Capture the cell that displays the provided text and extract its [X, Y] central coordinate. 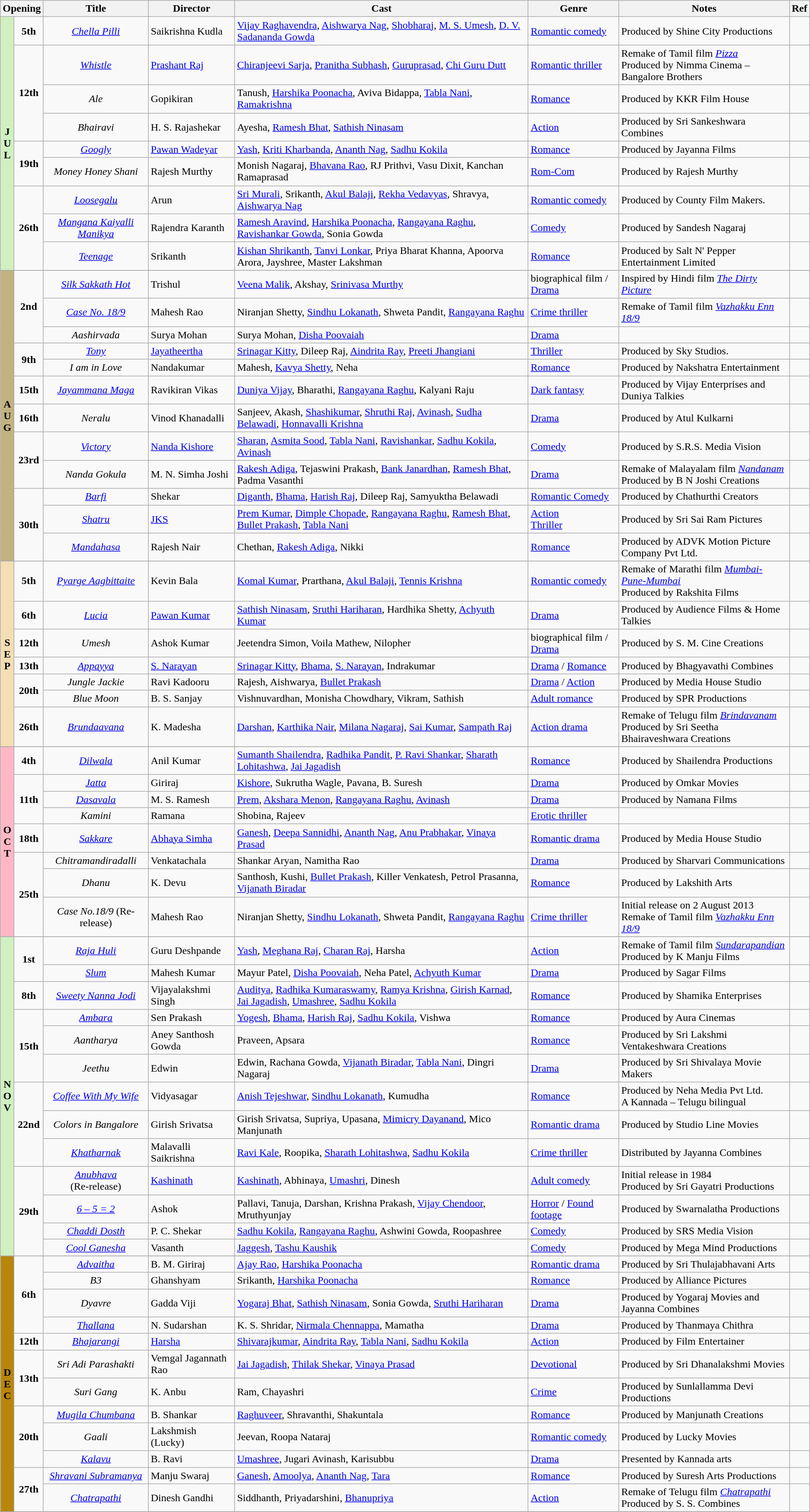
30th [29, 525]
8th [29, 995]
Action Thriller [574, 519]
Dinesh Gandhi [191, 1498]
Adult romance [574, 698]
Chaddi Dosth [96, 1231]
Jatta [96, 783]
Remake of Malayalam film Nandanam Produced by B N Joshi Creations [704, 474]
Rajesh Nair [191, 547]
Produced by Sharvari Communications [704, 860]
Chethan, Rakesh Adiga, Nikki [382, 547]
29th [29, 1211]
Shobina, Rajeev [382, 816]
Produced by Sagar Films [704, 973]
Produced by KKR Film House [704, 99]
Surya Mohan, Disha Poovaiah [382, 334]
Edwin, Rachana Gowda, Vijanath Biradar, Tabla Nani, Dingri Nagaraj [382, 1068]
Mahesh, Kavya Shetty, Neha [382, 368]
Veena Malik, Akshay, Srinivasa Murthy [382, 284]
Action drama [574, 727]
Barfi [96, 497]
Anish Tejeshwar, Sindhu Lokanath, Kumudha [382, 1096]
Duniya Vijay, Bharathi, Rangayana Raghu, Kalyani Raju [382, 390]
B. Shankar [191, 1414]
4th [29, 761]
Produced by Namana Films [704, 799]
Umashree, Jugari Avinash, Karisubbu [382, 1459]
Raja Huli [96, 951]
Produced by SRS Media Vision [704, 1231]
Ghanshyam [191, 1281]
Nanda Gokula [96, 474]
Guru Deshpande [191, 951]
Manju Swaraj [191, 1476]
Produced by Shailendra Productions [704, 761]
Distributed by Jayanna Combines [704, 1152]
Gopikiran [191, 99]
Remake of Tamil film Vazhakku Enn 18/9 [704, 312]
Sen Prakash [191, 1018]
Yogaraj Bhat, Sathish Ninasam, Sonia Gowda, Sruthi Hariharan [382, 1303]
Dasavala [96, 799]
Tony [96, 351]
Produced by Film Entertainer [704, 1342]
Produced by Atul Kulkarni [704, 418]
Ref [800, 9]
Produced by Lakshith Arts [704, 883]
Shivarajkumar, Aindrita Ray, Tabla Nani, Sadhu Kokila [382, 1342]
Anil Kumar [191, 761]
B3 [96, 1281]
Kalavu [96, 1459]
Edwin [191, 1068]
Nandakumar [191, 368]
Surya Mohan [191, 334]
Monish Nagaraj, Bhavana Rao, RJ Prithvi, Vasu Dixit, Kanchan Ramaprasad [382, 171]
Produced by Neha Media Pvt Ltd. A Kannada – Telugu bilingual [704, 1096]
Ganesh, Amoolya, Ananth Nag, Tara [382, 1476]
B. Ravi [191, 1459]
Teenage [96, 256]
Produced by Rajesh Murthy [704, 171]
Produced by Sunlallamma Devi Productions [704, 1392]
Arun [191, 200]
Rajesh Murthy [191, 171]
Produced by Shamika Enterprises [704, 995]
Harsha [191, 1342]
Ajay Rao, Harshika Poonacha [382, 1264]
Case No.18/9 (Re-release) [96, 917]
Googly [96, 149]
Produced by Bhagyavathi Combines [704, 665]
Diganth, Bhama, Harish Raj, Dileep Raj, Samyuktha Belawadi [382, 497]
Produced by Manjunath Creations [704, 1414]
Kashinath [191, 1181]
Aney Santhosh Gowda [191, 1040]
Remake of Tamil film Sundarapandian Produced by K Manju Films [704, 951]
K. Devu [191, 883]
Girish Srivatsa [191, 1124]
Case No. 18/9 [96, 312]
22nd [29, 1124]
Aantharya [96, 1040]
Pawan Kumar [191, 615]
Produced by S.R.S. Media Vision [704, 446]
Khatharnak [96, 1152]
K. S. Shridar, Nirmala Chennappa, Mamatha [382, 1325]
27th [29, 1490]
Santhosh, Kushi, Bullet Prakash, Killer Venkatesh, Petrol Prasanna, Vijanath Biradar [382, 883]
Mayur Patel, Disha Poovaiah, Neha Patel, Achyuth Kumar [382, 973]
Produced by Mega Mind Productions [704, 1248]
25th [29, 895]
Ayesha, Ramesh Bhat, Sathish Ninasam [382, 127]
Aashirvada [96, 334]
Produced by Aura Cinemas [704, 1018]
Produced by S. M. Cine Creations [704, 643]
Bhajarangi [96, 1342]
Jaggesh, Tashu Kaushik [382, 1248]
Srinagar Kitty, Dileep Raj, Aindrita Ray, Preeti Jhangiani [382, 351]
Tanush, Harshika Poonacha, Aviva Bidappa, Tabla Nani, Ramakrishna [382, 99]
Dhanu [96, 883]
Produced by Swarnalatha Productions [704, 1209]
Ravikiran Vikas [191, 390]
Loosegalu [96, 200]
Auditya, Radhika Kumaraswamy, Ramya Krishna, Girish Karnad, Jai Jagadish, Umashree, Sadhu Kokila [382, 995]
Produced by Nakshatra Entertainment [704, 368]
SEP [7, 654]
Produced by Sky Studios. [704, 351]
Produced by Yogaraj Movies and Jayanna Combines [704, 1303]
Erotic thriller [574, 816]
Produced by Lucky Movies [704, 1436]
Kishore, Sukrutha Wagle, Pavana, B. Suresh [382, 783]
Jeethu [96, 1068]
Jeetendra Simon, Voila Mathew, Nilopher [382, 643]
6 – 5 = 2 [96, 1209]
Title [96, 9]
M. S. Ramesh [191, 799]
Ale [96, 99]
19th [29, 164]
Remake of Tamil film Pizza Produced by Nimma Cinema – Bangalore Brothers [704, 65]
Raghuveer, Shravanthi, Shakuntala [382, 1414]
Produced by Sandesh Nagaraj [704, 228]
Blue Moon [96, 698]
Remake of Marathi film Mumbai-Pune-Mumbai Produced by Rakshita Films [704, 581]
Vijayalakshmi Singh [191, 995]
Presented by Kannada arts [704, 1459]
Gaali [96, 1436]
Darshan, Karthika Nair, Milana Nagaraj, Sai Kumar, Sampath Raj [382, 727]
Ravi Kale, Roopika, Sharath Lohitashwa, Sadhu Kokila [382, 1152]
Shankar Aryan, Namitha Rao [382, 860]
18th [29, 838]
Sharan, Asmita Sood, Tabla Nani, Ravishankar, Sadhu Kokila, Avinash [382, 446]
I am in Love [96, 368]
Sakkare [96, 838]
Neralu [96, 418]
Genre [574, 9]
Komal Kumar, Prarthana, Akul Balaji, Tennis Krishna [382, 581]
Produced by Sri Lakshmi Ventakeshwara Creations [704, 1040]
Produced by Jayanna Films [704, 149]
Produced by Omkar Movies [704, 783]
Produced by Sri Dhanalakshmi Movies [704, 1364]
Produced by Chathurthi Creators [704, 497]
Chiranjeevi Sarja, Pranitha Subhash, Guruprasad, Chi Guru Dutt [382, 65]
Whistle [96, 65]
Mandahasa [96, 547]
Rajendra Karanth [191, 228]
Giriraj [191, 783]
Abhaya Simha [191, 838]
Director [191, 9]
Produced by County Film Makers. [704, 200]
Vishnuvardhan, Monisha Chowdhary, Vikram, Sathish [382, 698]
Ramana [191, 816]
Rajesh, Aishwarya, Bullet Prakash [382, 682]
Srinagar Kitty, Bhama, S. Narayan, Indrakumar [382, 665]
Lakshmish (Lucky) [191, 1436]
Produced by Studio Line Movies [704, 1124]
Rakesh Adiga, Tejaswini Prakash, Bank Janardhan, Ramesh Bhat, Padma Vasanthi [382, 474]
Kishan Shrikanth, Tanvi Lonkar, Priya Bharat Khanna, Apoorva Arora, Jayshree, Master Lakshman [382, 256]
K. Madesha [191, 727]
Romantic Comedy [574, 497]
Drama / Action [574, 682]
Lucia [96, 615]
Yogesh, Bhama, Harish Raj, Sadhu Kokila, Vishwa [382, 1018]
16th [29, 418]
Thallana [96, 1325]
Jai Jagadish, Thilak Shekar, Vinaya Prasad [382, 1364]
Dyavre [96, 1303]
Yash, Meghana Raj, Charan Raj, Harsha [382, 951]
Produced by Sri Sai Ram Pictures [704, 519]
Produced by Audience Films & Home Talkies [704, 615]
Produced by Vijay Enterprises and Duniya Talkies [704, 390]
Jungle Jackie [96, 682]
Produced by Shine City Productions [704, 31]
Girish Srivatsa, Supriya, Upasana, Mimicry Dayanand, Mico Manjunath [382, 1124]
Slum [96, 973]
Initial release in 1984 Produced by Sri Gayatri Productions [704, 1181]
Horror / Found footage [574, 1209]
H. S. Rajashekar [191, 127]
Romantic thriller [574, 65]
Opening [22, 9]
23rd [29, 460]
Jayatheertha [191, 351]
Produced by SPR Productions [704, 698]
Chella Pilli [96, 31]
Adult comedy [574, 1181]
Anubhava (Re-release) [96, 1181]
Praveen, Apsara [382, 1040]
Sumanth Shailendra, Radhika Pandit, P. Ravi Shankar, Sharath Lohitashwa, Jai Jagadish [382, 761]
Ramesh Aravind, Harshika Poonacha, Rangayana Raghu, Ravishankar Gowda, Sonia Gowda [382, 228]
NOV [7, 1096]
Pawan Wadeyar [191, 149]
Rom-Com [574, 171]
Shravani Subramanya [96, 1476]
1st [29, 959]
Produced by ADVK Motion Picture Company Pvt Ltd. [704, 547]
Umesh [96, 643]
Victory [96, 446]
Jayammana Maga [96, 390]
DEC [7, 1384]
Remake of Telugu film Chatrapathi Produced by S. S. Combines [704, 1498]
Pallavi, Tanuja, Darshan, Krishna Prakash, Vijay Chendoor, Mruthyunjay [382, 1209]
Devotional [574, 1364]
Advaitha [96, 1264]
P. C. Shekar [191, 1231]
Shekar [191, 497]
Cool Ganesha [96, 1248]
Produced by Sri Shivalaya Movie Makers [704, 1068]
Inspired by Hindi film The Dirty Picture [704, 284]
Prem, Akshara Menon, Rangayana Raghu, Avinash [382, 799]
Vijay Raghavendra, Aishwarya Nag, Shobharaj, M. S. Umesh, D. V. Sadananda Gowda [382, 31]
Nanda Kishore [191, 446]
Vidyasagar [191, 1096]
B. M. Giriraj [191, 1264]
Dark fantasy [574, 390]
Ashok [191, 1209]
Siddhanth, Priyadarshini, Bhanupriya [382, 1498]
Shatru [96, 519]
Money Honey Shani [96, 171]
Appayya [96, 665]
Produced by Alliance Pictures [704, 1281]
Sanjeev, Akash, Shashikumar, Shruthi Raj, Avinash, Sudha Belawadi, Honnavalli Krishna [382, 418]
Ganesh, Deepa Sannidhi, Ananth Nag, Anu Prabhakar, Vinaya Prasad [382, 838]
Remake of Telugu film Brindavanam Produced by Sri Seetha Bhairaveshwara Creations [704, 727]
Ambara [96, 1018]
Coffee With My Wife [96, 1096]
9th [29, 360]
Ashok Kumar [191, 643]
Malavalli Saikrishna [191, 1152]
Bhairavi [96, 127]
M. N. Simha Joshi [191, 474]
Ravi Kadooru [191, 682]
OCT [7, 842]
Brundaavana [96, 727]
Sadhu Kokila, Rangayana Raghu, Ashwini Gowda, Roopashree [382, 1231]
Initial release on 2 August 2013 Remake of Tamil film Vazhakku Enn 18/9 [704, 917]
Sri Adi Parashakti [96, 1364]
Kamini [96, 816]
Sri Murali, Srikanth, Akul Balaji, Rekha Vedavyas, Shravya, Aishwarya Nag [382, 200]
JKS [191, 519]
Mugila Chumbana [96, 1414]
Yash, Kriti Kharbanda, Ananth Nag, Sadhu Kokila [382, 149]
Vinod Khanadalli [191, 418]
S. Narayan [191, 665]
Mangana Kaiyalli Manikya [96, 228]
Prashant Raj [191, 65]
Prem Kumar, Dimple Chopade, Rangayana Raghu, Ramesh Bhat, Bullet Prakash, Tabla Nani [382, 519]
Cast [382, 9]
Produced by Suresh Arts Productions [704, 1476]
Vasanth [191, 1248]
11th [29, 799]
Pyarge Aagbittaite [96, 581]
Produced by Thanmaya Chithra [704, 1325]
K. Anbu [191, 1392]
Produced by Sri Thulajabhavani Arts [704, 1264]
Suri Gang [96, 1392]
Srikanth [191, 256]
2nd [29, 306]
Sathish Ninasam, Sruthi Hariharan, Hardhika Shetty, Achyuth Kumar [382, 615]
AUG [7, 415]
Venkatachala [191, 860]
Trishul [191, 284]
Dilwala [96, 761]
Notes [704, 9]
Gadda Viji [191, 1303]
Vemgal Jagannath Rao [191, 1364]
Colors in Bangalore [96, 1124]
Crime [574, 1392]
Chitramandiradalli [96, 860]
Mahesh Kumar [191, 973]
Produced by Salt N' Pepper Entertainment Limited [704, 256]
Kashinath, Abhinaya, Umashri, Dinesh [382, 1181]
Produced by Sri Sankeshwara Combines [704, 127]
Srikanth, Harshika Poonacha [382, 1281]
B. S. Sanjay [191, 698]
Chatrapathi [96, 1498]
Silk Sakkath Hot [96, 284]
Drama / Romance [574, 665]
Jeevan, Roopa Nataraj [382, 1436]
Saikrishna Kudla [191, 31]
Kevin Bala [191, 581]
Thriller [574, 351]
N. Sudarshan [191, 1325]
Ram, Chayashri [382, 1392]
JUL [7, 144]
Sweety Nanna Jodi [96, 995]
